Scan for the cell matching the given text and deliver its [X, Y] coordinate at center. 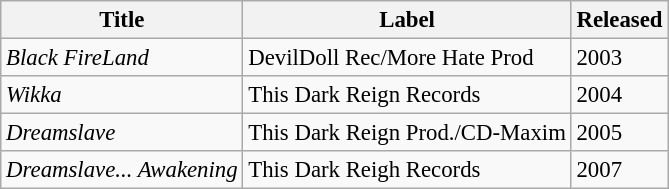
This Dark Reign Records [407, 95]
DevilDoll Rec/More Hate Prod [407, 58]
Title [122, 20]
Wikka [122, 95]
Released [620, 20]
This Dark Reigh Records [407, 170]
Black FireLand [122, 58]
Label [407, 20]
2004 [620, 95]
Dreamslave... Awakening [122, 170]
2003 [620, 58]
This Dark Reign Prod./CD-Maxim [407, 133]
2005 [620, 133]
2007 [620, 170]
Dreamslave [122, 133]
